Return the (X, Y) coordinate for the center point of the cell that contains the specified text.  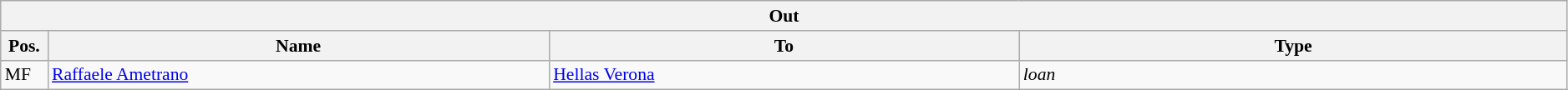
Pos. (24, 46)
Raffaele Ametrano (298, 75)
loan (1293, 75)
Out (784, 16)
MF (24, 75)
Type (1293, 46)
To (784, 46)
Hellas Verona (784, 75)
Name (298, 46)
